Pinpoint the cell where the given text exists, returning its (x, y) midpoint coordinate. 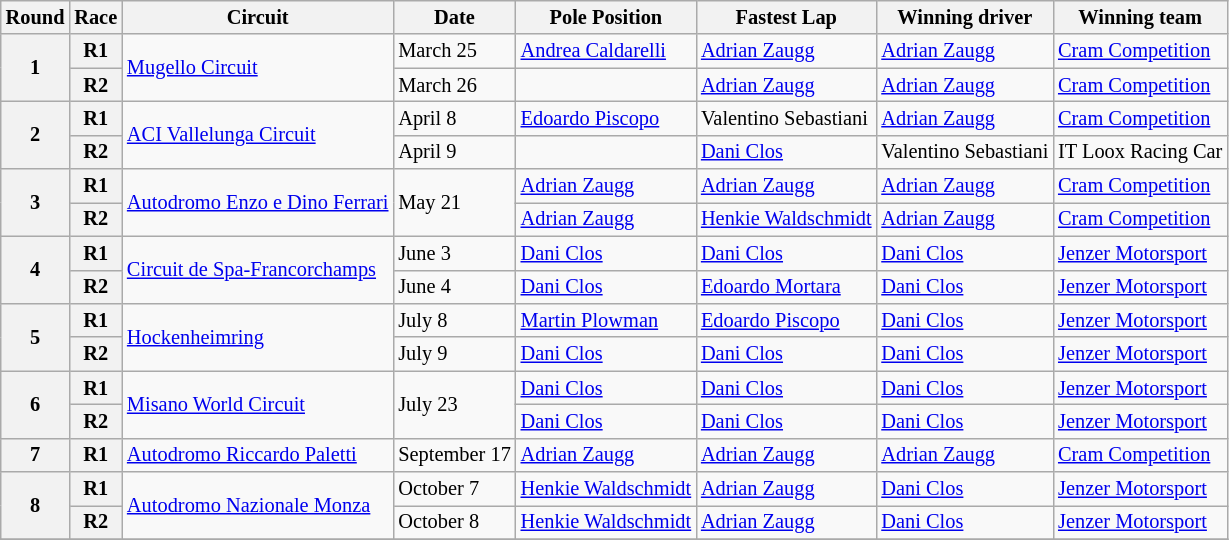
Martin Plowman (606, 320)
5 (36, 336)
June 4 (454, 287)
Winning team (1140, 17)
May 21 (454, 202)
July 8 (454, 320)
July 23 (454, 404)
Mugello Circuit (258, 68)
Circuit de Spa-Francorchamps (258, 270)
IT Loox Racing Car (1140, 152)
4 (36, 270)
Autodromo Riccardo Paletti (258, 455)
ACI Vallelunga Circuit (258, 134)
Andrea Caldarelli (606, 51)
Autodromo Nazionale Monza (258, 506)
October 8 (454, 522)
April 9 (454, 152)
3 (36, 202)
Pole Position (606, 17)
6 (36, 404)
July 9 (454, 354)
2 (36, 134)
June 3 (454, 253)
April 8 (454, 118)
September 17 (454, 455)
Round (36, 17)
Winning driver (964, 17)
March 25 (454, 51)
Autodromo Enzo e Dino Ferrari (258, 202)
Circuit (258, 17)
1 (36, 68)
Misano World Circuit (258, 404)
Fastest Lap (786, 17)
Edoardo Mortara (786, 287)
March 26 (454, 85)
7 (36, 455)
Hockenheimring (258, 336)
Date (454, 17)
October 7 (454, 489)
Race (96, 17)
8 (36, 506)
